Find where the given text appears and provide that cell's center as (x, y) coordinate. 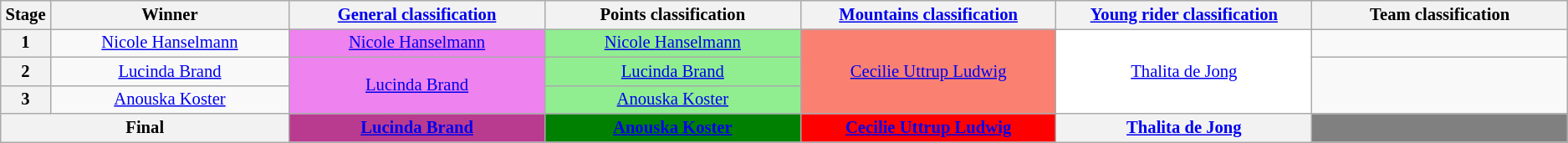
Young rider classification (1184, 14)
Team classification (1440, 14)
Mountains classification (928, 14)
Points classification (672, 14)
Winner (169, 14)
Final (146, 128)
3 (26, 100)
2 (26, 71)
1 (26, 43)
General classification (417, 14)
Stage (26, 14)
